Determine the (X, Y) coordinate at the center of the cell enclosing the given text.  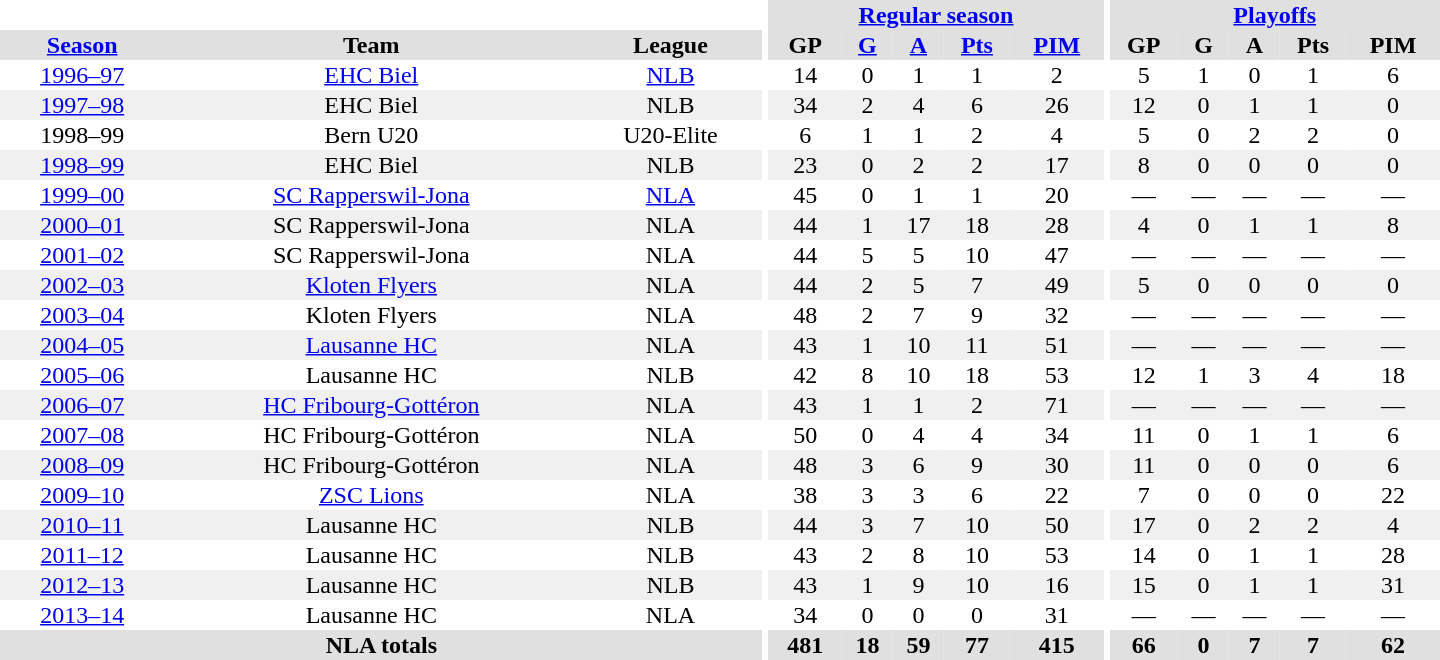
Team (371, 45)
Playoffs (1274, 15)
2004–05 (82, 345)
2009–10 (82, 495)
ZSC Lions (371, 495)
2008–09 (82, 465)
NLA totals (382, 645)
42 (805, 375)
2005–06 (82, 375)
66 (1144, 645)
2001–02 (82, 255)
59 (918, 645)
49 (1057, 285)
1999–00 (82, 195)
2011–12 (82, 555)
23 (805, 165)
2002–03 (82, 285)
77 (977, 645)
2003–04 (82, 315)
45 (805, 195)
U20-Elite (670, 135)
47 (1057, 255)
League (670, 45)
20 (1057, 195)
16 (1057, 585)
38 (805, 495)
Season (82, 45)
15 (1144, 585)
51 (1057, 345)
2012–13 (82, 585)
2000–01 (82, 225)
2013–14 (82, 615)
2010–11 (82, 525)
71 (1057, 405)
32 (1057, 315)
1997–98 (82, 105)
2006–07 (82, 405)
481 (805, 645)
26 (1057, 105)
1996–97 (82, 75)
2007–08 (82, 435)
62 (1393, 645)
415 (1057, 645)
Bern U20 (371, 135)
Regular season (936, 15)
30 (1057, 465)
